Locate the cell with the specified text and output its (X, Y) center coordinate. 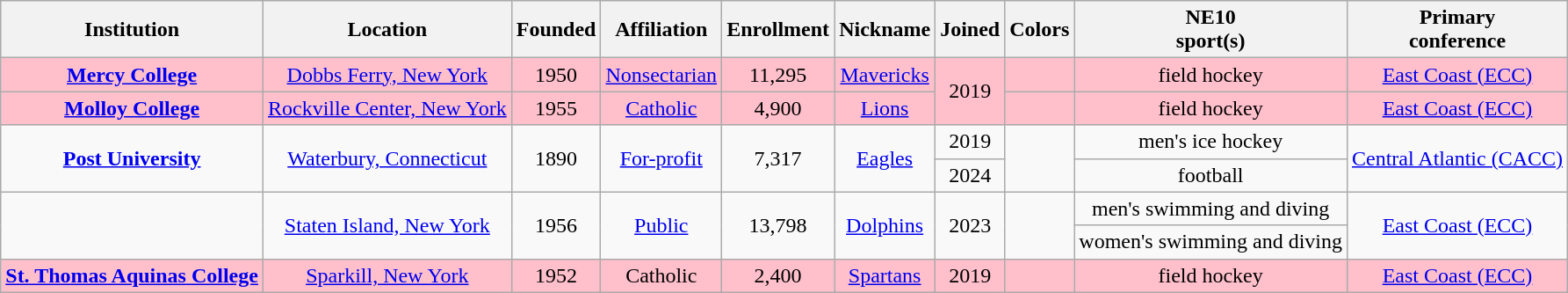
women's swimming and diving (1210, 242)
Joined (970, 30)
2024 (970, 175)
Founded (556, 30)
2023 (970, 225)
men's ice hockey (1210, 142)
11,295 (778, 75)
7,317 (778, 158)
Sparkill, New York (387, 275)
Lions (885, 108)
1956 (556, 225)
Affiliation (661, 30)
1950 (556, 75)
Spartans (885, 275)
1890 (556, 158)
Location (387, 30)
Dolphins (885, 225)
For-profit (661, 158)
football (1210, 175)
NE10sport(s) (1210, 30)
Eagles (885, 158)
4,900 (778, 108)
Enrollment (778, 30)
Mercy College (132, 75)
Mavericks (885, 75)
Molloy College (132, 108)
men's swimming and diving (1210, 209)
Dobbs Ferry, New York (387, 75)
Public (661, 225)
Institution (132, 30)
Nonsectarian (661, 75)
Rockville Center, New York (387, 108)
2,400 (778, 275)
1955 (556, 108)
Post University (132, 158)
Central Atlantic (CACC) (1456, 158)
1952 (556, 275)
Primaryconference (1456, 30)
Colors (1040, 30)
Staten Island, New York (387, 225)
St. Thomas Aquinas College (132, 275)
13,798 (778, 225)
Waterbury, Connecticut (387, 158)
Nickname (885, 30)
